From the cell containing the given text, extract its center point as (x, y) coordinate. 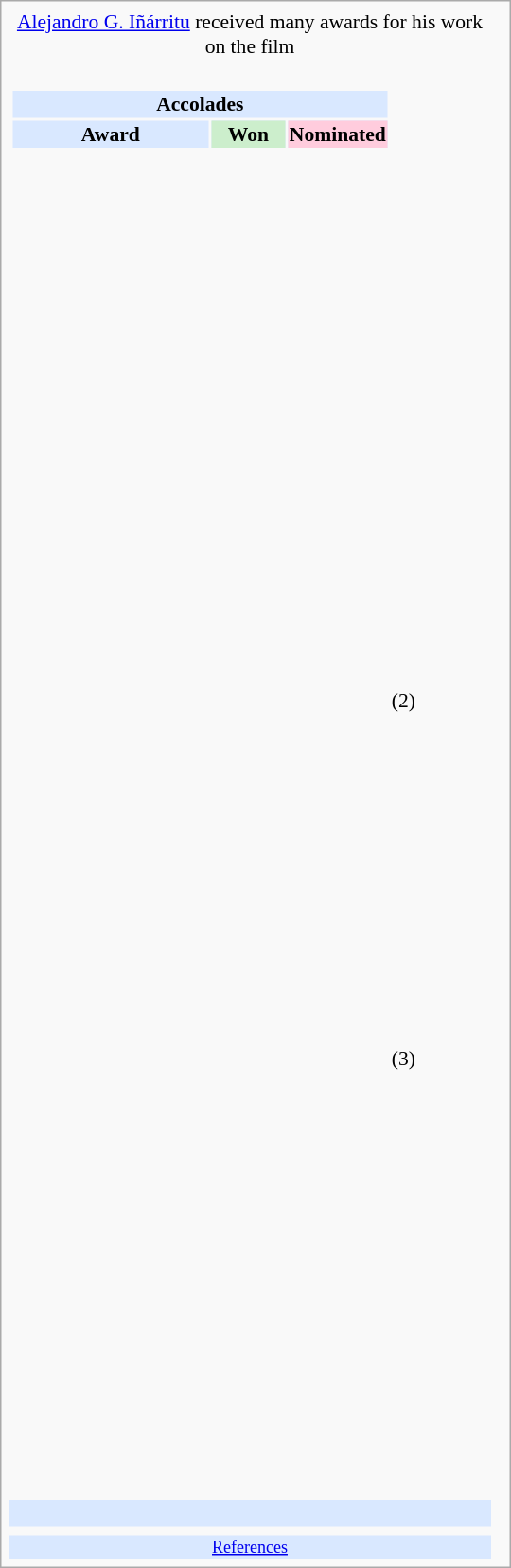
(2) (432, 701)
Alejandro G. Iñárritu received many awards for his work on the film (250, 34)
Won (248, 134)
Accolades Award Won Nominated (2) (3) (250, 780)
References (250, 1547)
Accolades (200, 104)
(3) (432, 1059)
Award (110, 134)
Nominated (337, 134)
